Return the (X, Y) coordinate for the center point of the cell that contains the specified text.  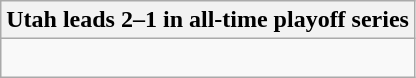
Utah leads 2–1 in all-time playoff series (208, 20)
